Search for the cell housing the specified text and yield its [x, y] center coordinate. 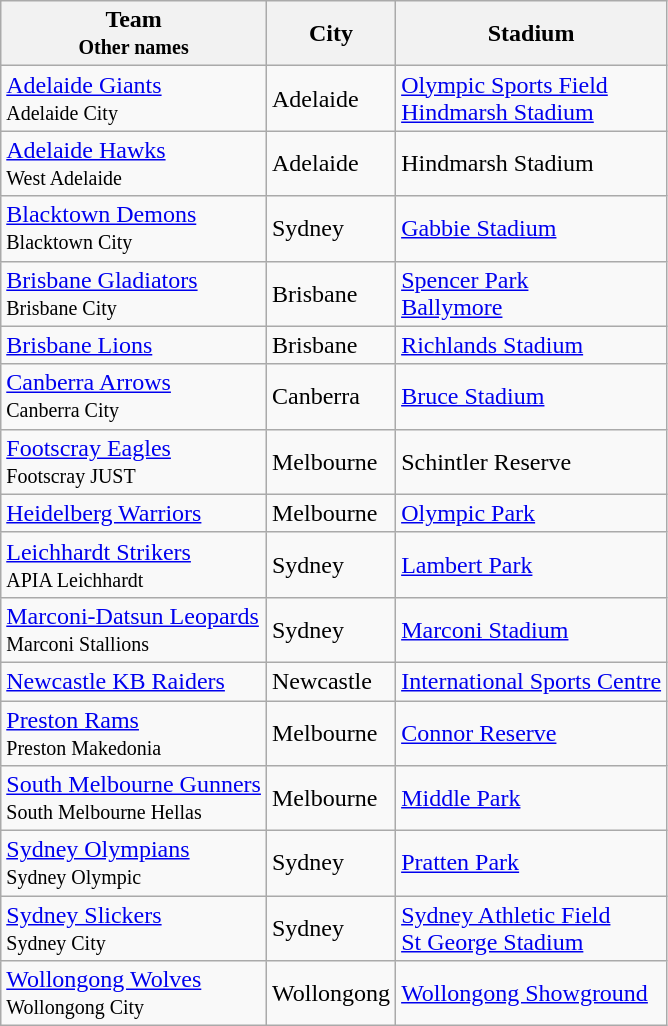
Bruce Stadium [532, 396]
Newcastle KB Raiders [134, 681]
Wollongong [330, 994]
Gabbie Stadium [532, 228]
Olympic Sports FieldHindmarsh Stadium [532, 98]
Spencer ParkBallymore [532, 294]
Sydney OlympiansSydney Olympic [134, 864]
Olympic Park [532, 513]
Canberra [330, 396]
Middle Park [532, 798]
Marconi Stadium [532, 630]
Leichhardt StrikersAPIA Leichhardt [134, 564]
Adelaide GiantsAdelaide City [134, 98]
Heidelberg Warriors [134, 513]
Brisbane Lions [134, 345]
Brisbane GladiatorsBrisbane City [134, 294]
Wollongong WolvesWollongong City [134, 994]
Sydney Athletic FieldSt George Stadium [532, 928]
South Melbourne GunnersSouth Melbourne Hellas [134, 798]
Schintler Reserve [532, 462]
Richlands Stadium [532, 345]
TeamOther names [134, 34]
Stadium [532, 34]
Hindmarsh Stadium [532, 164]
International Sports Centre [532, 681]
Newcastle [330, 681]
Marconi-Datsun LeopardsMarconi Stallions [134, 630]
Adelaide HawksWest Adelaide [134, 164]
Canberra ArrowsCanberra City [134, 396]
Sydney SlickersSydney City [134, 928]
Blacktown DemonsBlacktown City [134, 228]
Pratten Park [532, 864]
Preston RamsPreston Makedonia [134, 732]
Wollongong Showground [532, 994]
City [330, 34]
Connor Reserve [532, 732]
Footscray EaglesFootscray JUST [134, 462]
Lambert Park [532, 564]
